Return the [x, y] coordinate for the center point of the cell that contains the specified text.  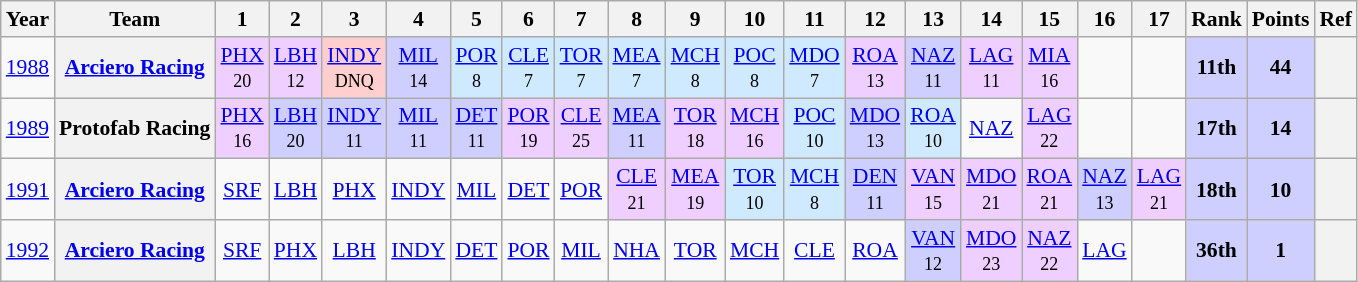
TOR10 [754, 190]
TOR18 [696, 128]
11 [814, 19]
1989 [28, 128]
15 [1050, 19]
1991 [28, 190]
INDYDNQ [354, 68]
MEA11 [637, 128]
CLE21 [637, 190]
44 [1281, 68]
MIL11 [418, 128]
ROA [876, 250]
MDO21 [992, 190]
MDO7 [814, 68]
Team [134, 19]
TOR7 [582, 68]
LBH20 [296, 128]
LAG [1104, 250]
5 [476, 19]
1992 [28, 250]
LAG21 [1159, 190]
8 [637, 19]
ROA21 [1050, 190]
MEA19 [696, 190]
TOR [696, 250]
POC10 [814, 128]
PHX16 [242, 128]
ROA10 [933, 128]
MCH16 [754, 128]
VAN15 [933, 190]
NAZ13 [1104, 190]
LAG11 [992, 68]
DEN11 [876, 190]
Protofab Racing [134, 128]
7 [582, 19]
NAZ22 [1050, 250]
6 [528, 19]
POR8 [476, 68]
MDO13 [876, 128]
Year [28, 19]
MIA16 [1050, 68]
MIL14 [418, 68]
PHX20 [242, 68]
17th [1216, 128]
13 [933, 19]
36th [1216, 250]
4 [418, 19]
12 [876, 19]
17 [1159, 19]
VAN12 [933, 250]
CLE25 [582, 128]
18th [1216, 190]
POR19 [528, 128]
1988 [28, 68]
3 [354, 19]
MEA7 [637, 68]
9 [696, 19]
16 [1104, 19]
LAG22 [1050, 128]
ROA13 [876, 68]
NAZ11 [933, 68]
POC8 [754, 68]
MDO23 [992, 250]
Points [1281, 19]
DET11 [476, 128]
Rank [1216, 19]
Ref [1335, 19]
NAZ [992, 128]
11th [1216, 68]
INDY11 [354, 128]
2 [296, 19]
MCH [754, 250]
CLE [814, 250]
LBH12 [296, 68]
NHA [637, 250]
CLE7 [528, 68]
